Find where the given text appears and provide that cell's center as [x, y] coordinate. 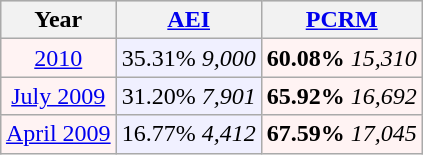
PCRM [342, 20]
16.77% 4,412 [188, 134]
2010 [58, 58]
60.08% 15,310 [342, 58]
35.31% 9,000 [188, 58]
Year [58, 20]
July 2009 [58, 96]
65.92% 16,692 [342, 96]
67.59% 17,045 [342, 134]
31.20% 7,901 [188, 96]
AEI [188, 20]
April 2009 [58, 134]
